Scan for the cell matching the given text and deliver its (x, y) coordinate at center. 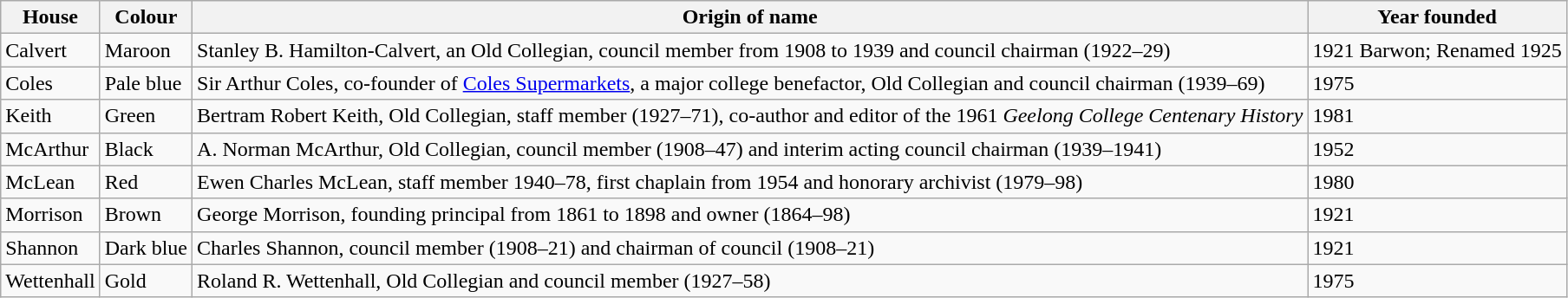
Coles (50, 83)
Roland R. Wettenhall, Old Collegian and council member (1927–58) (750, 281)
Ewen Charles McLean, staff member 1940–78, first chaplain from 1954 and honorary archivist (1979–98) (750, 182)
House (50, 17)
Colour (146, 17)
1981 (1437, 116)
Origin of name (750, 17)
George Morrison, founding principal from 1861 to 1898 and owner (1864–98) (750, 215)
Stanley B. Hamilton-Calvert, an Old Collegian, council member from 1908 to 1939 and council chairman (1922–29) (750, 50)
McArthur (50, 149)
Morrison (50, 215)
Charles Shannon, council member (1908–21) and chairman of council (1908–21) (750, 248)
Red (146, 182)
Shannon (50, 248)
Dark blue (146, 248)
Calvert (50, 50)
Year founded (1437, 17)
Wettenhall (50, 281)
1952 (1437, 149)
1921 Barwon; Renamed 1925 (1437, 50)
Pale blue (146, 83)
Maroon (146, 50)
A. Norman McArthur, Old Collegian, council member (1908–47) and interim acting council chairman (1939–1941) (750, 149)
1980 (1437, 182)
Sir Arthur Coles, co-founder of Coles Supermarkets, a major college benefactor, Old Collegian and council chairman (1939–69) (750, 83)
Keith (50, 116)
Black (146, 149)
Gold (146, 281)
Brown (146, 215)
Green (146, 116)
McLean (50, 182)
Bertram Robert Keith, Old Collegian, staff member (1927–71), co-author and editor of the 1961 Geelong College Centenary History (750, 116)
